Return (X, Y) of the center of cell containing provided text 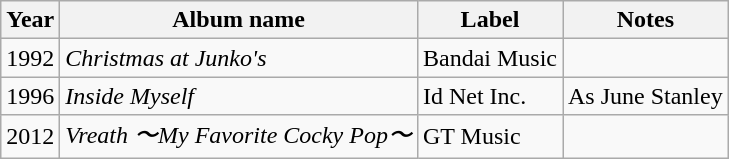
Label (490, 20)
Id Net Inc. (490, 96)
GT Music (490, 136)
Bandai Music (490, 58)
Vreath 〜My Favorite Cocky Pop〜 (239, 136)
2012 (30, 136)
Album name (239, 20)
Christmas at Junko's (239, 58)
As June Stanley (645, 96)
Inside Myself (239, 96)
1996 (30, 96)
Year (30, 20)
1992 (30, 58)
Notes (645, 20)
